Scan for the cell matching the given text and deliver its [X, Y] coordinate at center. 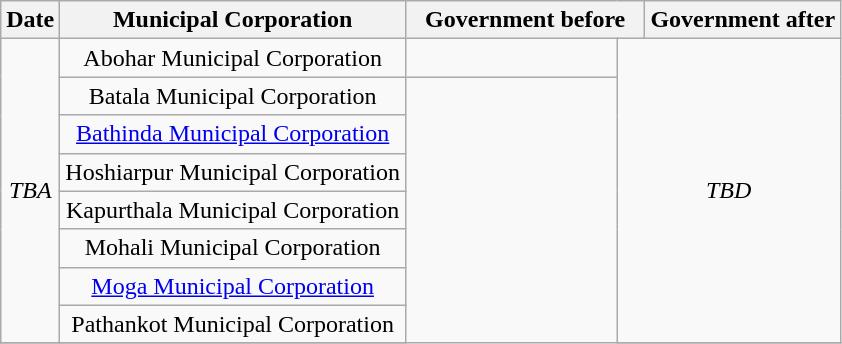
Mohali Municipal Corporation [233, 248]
Date [30, 20]
Hoshiarpur Municipal Corporation [233, 172]
Bathinda Municipal Corporation [233, 134]
Kapurthala Municipal Corporation [233, 210]
Government before [524, 20]
Pathankot Municipal Corporation [233, 324]
Batala Municipal Corporation [233, 96]
Municipal Corporation [233, 20]
Abohar Municipal Corporation [233, 58]
TBA [30, 191]
Moga Municipal Corporation [233, 286]
Government after [743, 20]
TBD [729, 191]
